Scan for the cell matching the given text and deliver its (x, y) coordinate at center. 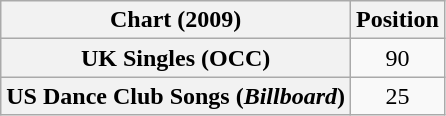
Position (398, 20)
US Dance Club Songs (Billboard) (176, 96)
UK Singles (OCC) (176, 58)
Chart (2009) (176, 20)
25 (398, 96)
90 (398, 58)
